Pinpoint the cell where the given text exists, returning its [X, Y] midpoint coordinate. 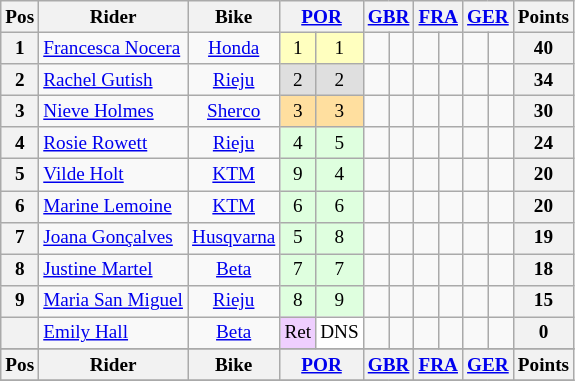
Emily Hall [114, 333]
Francesca Nocera [114, 48]
Justine Martel [114, 270]
30 [543, 111]
Ret [298, 333]
18 [543, 270]
15 [543, 301]
19 [543, 238]
0 [543, 333]
34 [543, 80]
40 [543, 48]
Sherco [234, 111]
Joana Gonçalves [114, 238]
Husqvarna [234, 238]
Honda [234, 48]
Rachel Gutish [114, 80]
Rosie Rowett [114, 143]
Marine Lemoine [114, 206]
24 [543, 143]
Maria San Miguel [114, 301]
Nieve Holmes [114, 111]
DNS [340, 333]
Vilde Holt [114, 175]
